Locate the cell with the specified text and output its (X, Y) center coordinate. 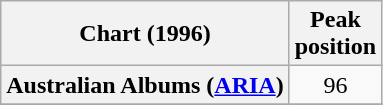
Australian Albums (ARIA) (145, 85)
Chart (1996) (145, 34)
96 (335, 85)
Peakposition (335, 34)
